From the cell containing the given text, extract its center point as [x, y] coordinate. 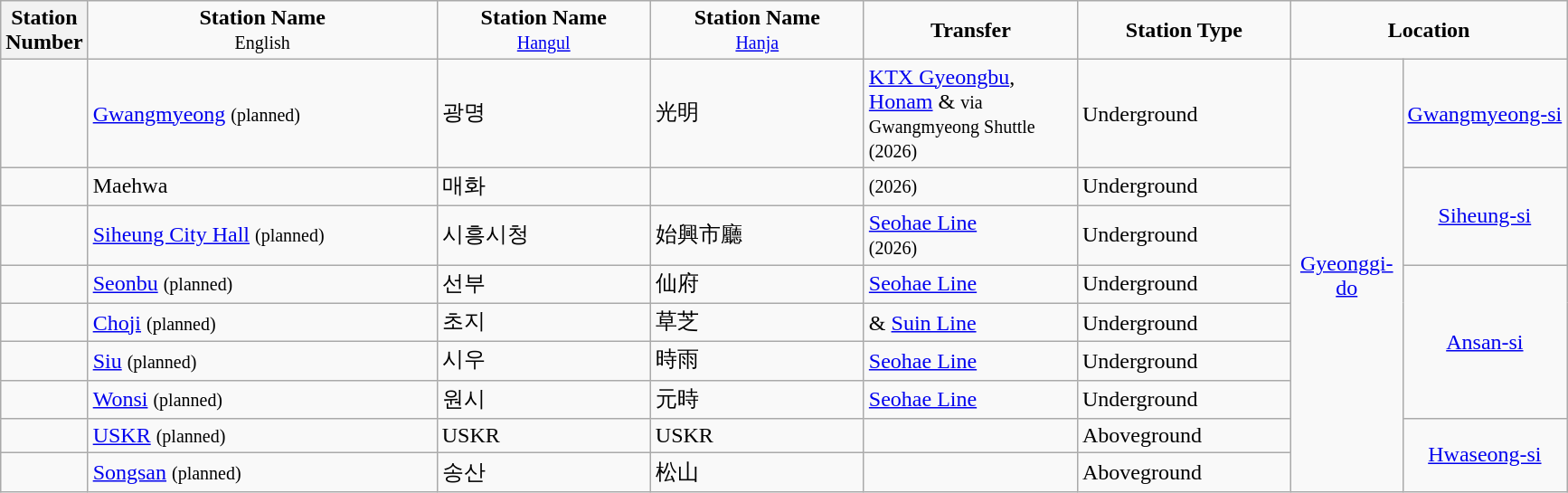
송산 [543, 472]
Location [1429, 31]
Siheung-si [1485, 216]
USKR (planned) [262, 436]
시흥시청 [543, 235]
Gwangmyeong (planned) [262, 114]
Songsan (planned) [262, 472]
Station NameHanja [757, 31]
Choji (planned) [262, 322]
초지 [543, 322]
Gyeonggi-do [1346, 276]
時雨 [757, 362]
Transfer [970, 31]
Maehwa [262, 186]
Seonbu (planned) [262, 284]
Station NameHangul [543, 31]
Wonsi (planned) [262, 400]
Hwaseong-si [1485, 456]
Gwangmyeong-si [1485, 114]
Siu (planned) [262, 362]
仙府 [757, 284]
& Suin Line [970, 322]
매화 [543, 186]
KTX Gyeongbu, Honam & via Gwangmyeong Shuttle (2026) [970, 114]
Ansan-si [1485, 341]
광명 [543, 114]
松山 [757, 472]
Seohae Line (2026) [970, 235]
StationNumber [44, 31]
Siheung City Hall (planned) [262, 235]
始興市廳 [757, 235]
선부 [543, 284]
元時 [757, 400]
光明 [757, 114]
Station NameEnglish [262, 31]
Station Type [1184, 31]
시우 [543, 362]
草芝 [757, 322]
(2026) [970, 186]
원시 [543, 400]
